Search for the cell housing the specified text and yield its [X, Y] center coordinate. 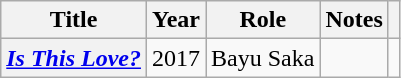
2017 [176, 58]
Year [176, 20]
Title [74, 20]
Bayu Saka [263, 58]
Role [263, 20]
Notes [354, 20]
Is This Love? [74, 58]
